Search for the cell housing the specified text and yield its [X, Y] center coordinate. 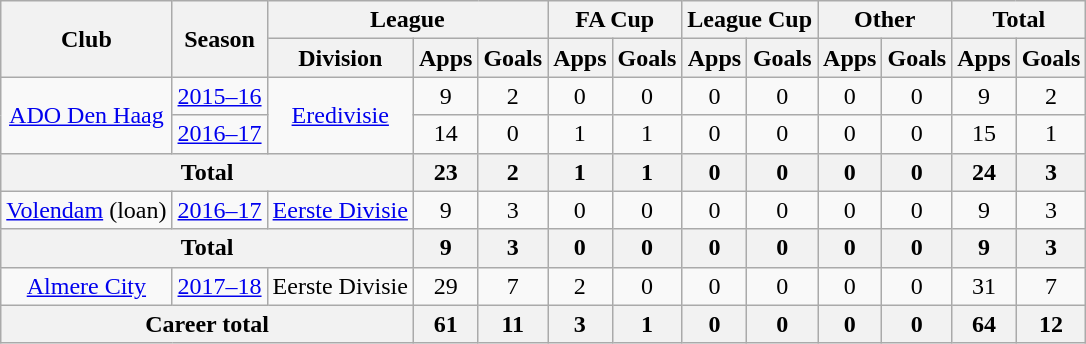
29 [445, 286]
15 [984, 134]
Other [885, 20]
ADO Den Haag [86, 115]
League [408, 20]
Club [86, 39]
2015–16 [220, 96]
Division [340, 58]
11 [513, 324]
Career total [208, 324]
12 [1051, 324]
64 [984, 324]
League Cup [750, 20]
31 [984, 286]
2017–18 [220, 286]
Volendam (loan) [86, 210]
FA Cup [615, 20]
Almere City [86, 286]
61 [445, 324]
Season [220, 39]
Eredivisie [340, 115]
24 [984, 172]
23 [445, 172]
14 [445, 134]
